From the cell containing the given text, extract its center point as (x, y) coordinate. 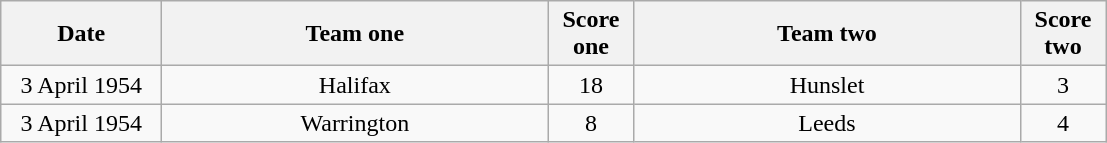
Score one (591, 34)
Leeds (827, 123)
Hunslet (827, 85)
Warrington (355, 123)
Team two (827, 34)
8 (591, 123)
Halifax (355, 85)
18 (591, 85)
4 (1063, 123)
3 (1063, 85)
Score two (1063, 34)
Date (82, 34)
Team one (355, 34)
